Pinpoint the cell where the given text exists, returning its [X, Y] midpoint coordinate. 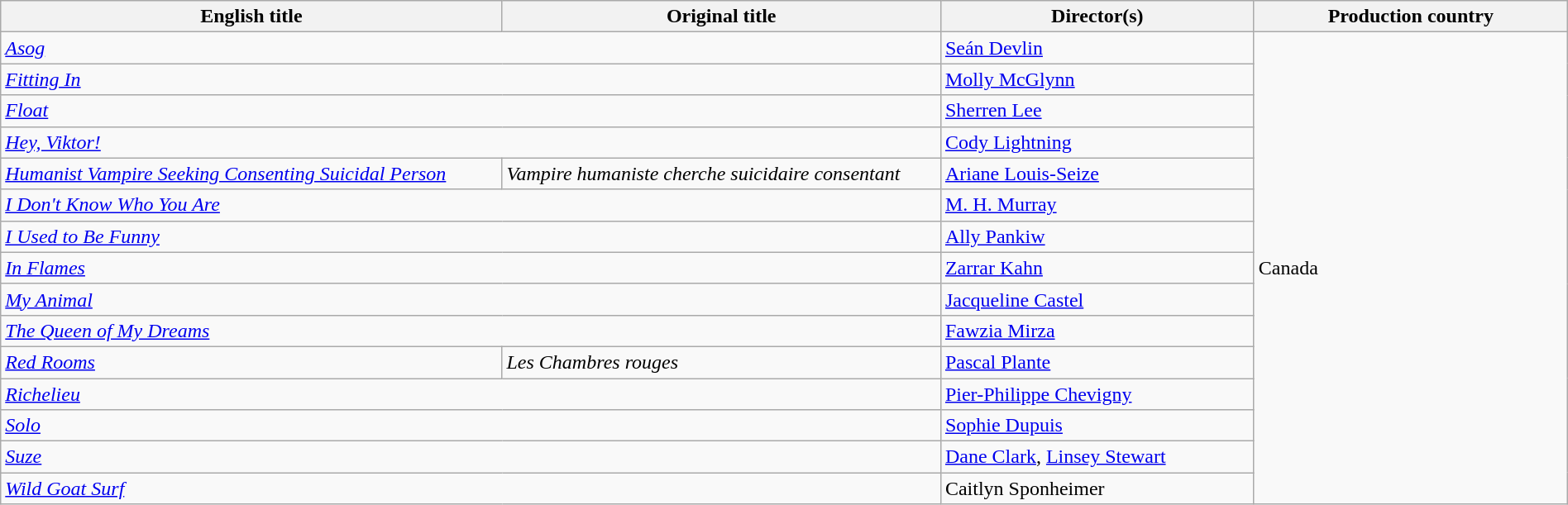
Pier-Philippe Chevigny [1097, 394]
Director(s) [1097, 17]
Float [471, 111]
In Flames [471, 268]
Fitting In [471, 79]
Seán Devlin [1097, 48]
I Used to Be Funny [471, 236]
Suze [471, 457]
Pascal Plante [1097, 362]
My Animal [471, 299]
Ally Pankiw [1097, 236]
English title [251, 17]
Red Rooms [251, 362]
Canada [1411, 268]
Hey, Viktor! [471, 142]
Dane Clark, Linsey Stewart [1097, 457]
M. H. Murray [1097, 205]
Asog [471, 48]
Sherren Lee [1097, 111]
Wild Goat Surf [471, 488]
Fawzia Mirza [1097, 331]
Original title [721, 17]
Richelieu [471, 394]
Jacqueline Castel [1097, 299]
Humanist Vampire Seeking Consenting Suicidal Person [251, 174]
Cody Lightning [1097, 142]
I Don't Know Who You Are [471, 205]
Les Chambres rouges [721, 362]
The Queen of My Dreams [471, 331]
Solo [471, 426]
Vampire humaniste cherche suicidaire consentant [721, 174]
Molly McGlynn [1097, 79]
Production country [1411, 17]
Ariane Louis-Seize [1097, 174]
Zarrar Kahn [1097, 268]
Sophie Dupuis [1097, 426]
Caitlyn Sponheimer [1097, 488]
